Determine the [x, y] coordinate at the center of the cell enclosing the given text.  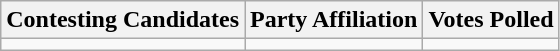
Party Affiliation [334, 20]
Contesting Candidates [123, 20]
Votes Polled [491, 20]
